Identify which cell holds the provided text, then report its [X, Y] central coordinate. 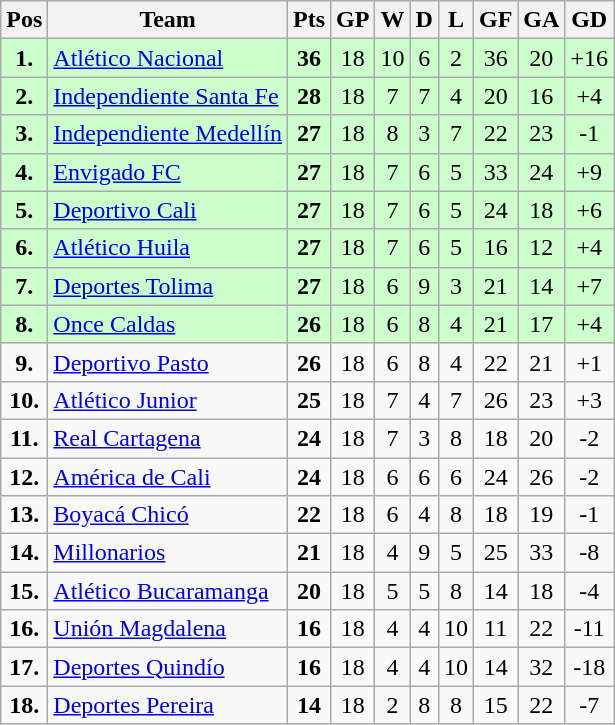
5. [24, 210]
América de Cali [168, 477]
+6 [590, 210]
D [424, 20]
Deportivo Pasto [168, 362]
15. [24, 591]
9. [24, 362]
10. [24, 400]
Envigado FC [168, 172]
Deportes Quindío [168, 667]
19 [542, 515]
L [456, 20]
Deportes Tolima [168, 286]
Boyacá Chicó [168, 515]
Atlético Huila [168, 248]
Atlético Nacional [168, 58]
-11 [590, 629]
17. [24, 667]
Independiente Medellín [168, 134]
-7 [590, 705]
Independiente Santa Fe [168, 96]
8. [24, 324]
Pts [308, 20]
+16 [590, 58]
11. [24, 438]
6. [24, 248]
Team [168, 20]
7. [24, 286]
Millonarios [168, 553]
13. [24, 515]
GD [590, 20]
+9 [590, 172]
2. [24, 96]
16. [24, 629]
Pos [24, 20]
15 [495, 705]
12 [542, 248]
12. [24, 477]
GA [542, 20]
+7 [590, 286]
Real Cartagena [168, 438]
28 [308, 96]
Deportivo Cali [168, 210]
Atlético Bucaramanga [168, 591]
+1 [590, 362]
-8 [590, 553]
Deportes Pereira [168, 705]
3. [24, 134]
-4 [590, 591]
GF [495, 20]
14. [24, 553]
17 [542, 324]
+3 [590, 400]
GP [353, 20]
1. [24, 58]
11 [495, 629]
18. [24, 705]
Atlético Junior [168, 400]
-18 [590, 667]
4. [24, 172]
32 [542, 667]
Once Caldas [168, 324]
W [392, 20]
Unión Magdalena [168, 629]
